Capture the cell that displays the provided text and extract its (x, y) central coordinate. 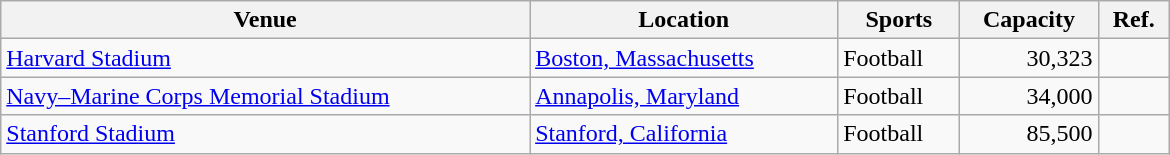
Boston, Massachusetts (684, 58)
Ref. (1134, 20)
Venue (266, 20)
85,500 (1029, 134)
Location (684, 20)
Annapolis, Maryland (684, 96)
Stanford Stadium (266, 134)
Harvard Stadium (266, 58)
34,000 (1029, 96)
Navy–Marine Corps Memorial Stadium (266, 96)
30,323 (1029, 58)
Sports (899, 20)
Stanford, California (684, 134)
Capacity (1029, 20)
